Determine the [X, Y] coordinate at the center of the cell enclosing the given text.  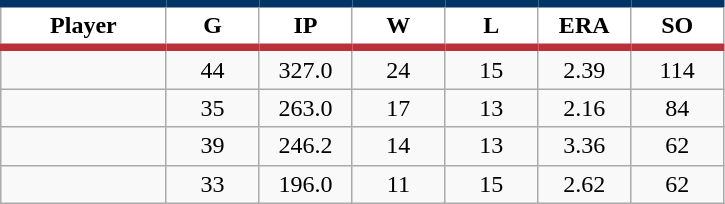
Player [84, 26]
35 [212, 108]
2.62 [584, 184]
17 [398, 108]
11 [398, 184]
114 [678, 68]
33 [212, 184]
84 [678, 108]
G [212, 26]
246.2 [306, 146]
263.0 [306, 108]
W [398, 26]
24 [398, 68]
327.0 [306, 68]
ERA [584, 26]
2.16 [584, 108]
39 [212, 146]
44 [212, 68]
196.0 [306, 184]
SO [678, 26]
14 [398, 146]
3.36 [584, 146]
2.39 [584, 68]
IP [306, 26]
L [492, 26]
